For the text-containing cell, return its midpoint in (x, y) coordinate format. 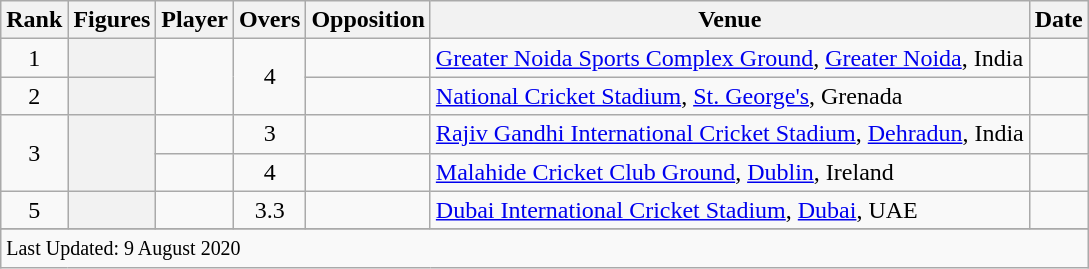
5 (34, 210)
Last Updated: 9 August 2020 (545, 248)
Figures (112, 20)
Dubai International Cricket Stadium, Dubai, UAE (730, 210)
Greater Noida Sports Complex Ground, Greater Noida, India (730, 58)
Rajiv Gandhi International Cricket Stadium, Dehradun, India (730, 134)
1 (34, 58)
Venue (730, 20)
Rank (34, 20)
National Cricket Stadium, St. George's, Grenada (730, 96)
Opposition (368, 20)
2 (34, 96)
3.3 (270, 210)
Overs (270, 20)
Malahide Cricket Club Ground, Dublin, Ireland (730, 172)
Date (1058, 20)
Player (195, 20)
